Return the [x, y] coordinate for the center point of the cell that contains the specified text.  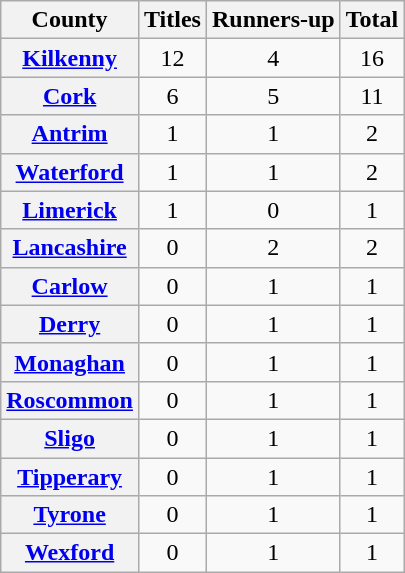
Sligo [70, 438]
Tipperary [70, 477]
Waterford [70, 172]
Titles [172, 20]
12 [172, 58]
Lancashire [70, 248]
Limerick [70, 210]
11 [372, 96]
Cork [70, 96]
Runners-up [273, 20]
County [70, 20]
Carlow [70, 286]
6 [172, 96]
Roscommon [70, 400]
Wexford [70, 553]
Antrim [70, 134]
16 [372, 58]
5 [273, 96]
Total [372, 20]
Monaghan [70, 362]
Tyrone [70, 515]
Derry [70, 324]
4 [273, 58]
Kilkenny [70, 58]
